Scan for the cell matching the given text and deliver its [X, Y] coordinate at center. 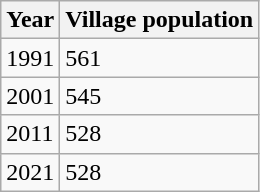
Village population [160, 20]
545 [160, 96]
Year [30, 20]
1991 [30, 58]
2011 [30, 134]
561 [160, 58]
2021 [30, 172]
2001 [30, 96]
